Find where the given text appears and provide that cell's center as (X, Y) coordinate. 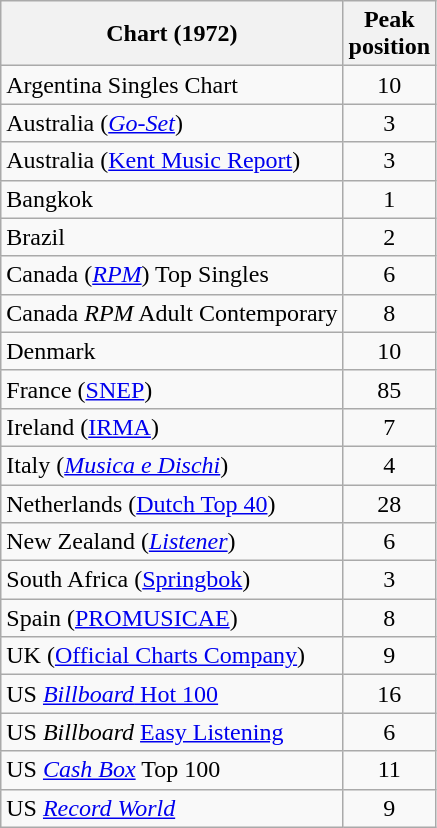
Bangkok (172, 199)
Italy (Musica e Dischi) (172, 465)
Peakposition (389, 34)
US Billboard Hot 100 (172, 694)
11 (389, 770)
Brazil (172, 237)
2 (389, 237)
Ireland (IRMA) (172, 427)
Canada RPM Adult Contemporary (172, 313)
South Africa (Springbok) (172, 580)
New Zealand (Listener) (172, 542)
4 (389, 465)
Canada (RPM) Top Singles (172, 275)
7 (389, 427)
Chart (1972) (172, 34)
US Cash Box Top 100 (172, 770)
Denmark (172, 351)
Australia (Go-Set) (172, 123)
16 (389, 694)
Netherlands (Dutch Top 40) (172, 503)
US Billboard Easy Listening (172, 732)
UK (Official Charts Company) (172, 656)
France (SNEP) (172, 389)
1 (389, 199)
28 (389, 503)
85 (389, 389)
Argentina Singles Chart (172, 85)
US Record World (172, 808)
Spain (PROMUSICAE) (172, 618)
Australia (Kent Music Report) (172, 161)
